Find where the given text appears and provide that cell's center as [x, y] coordinate. 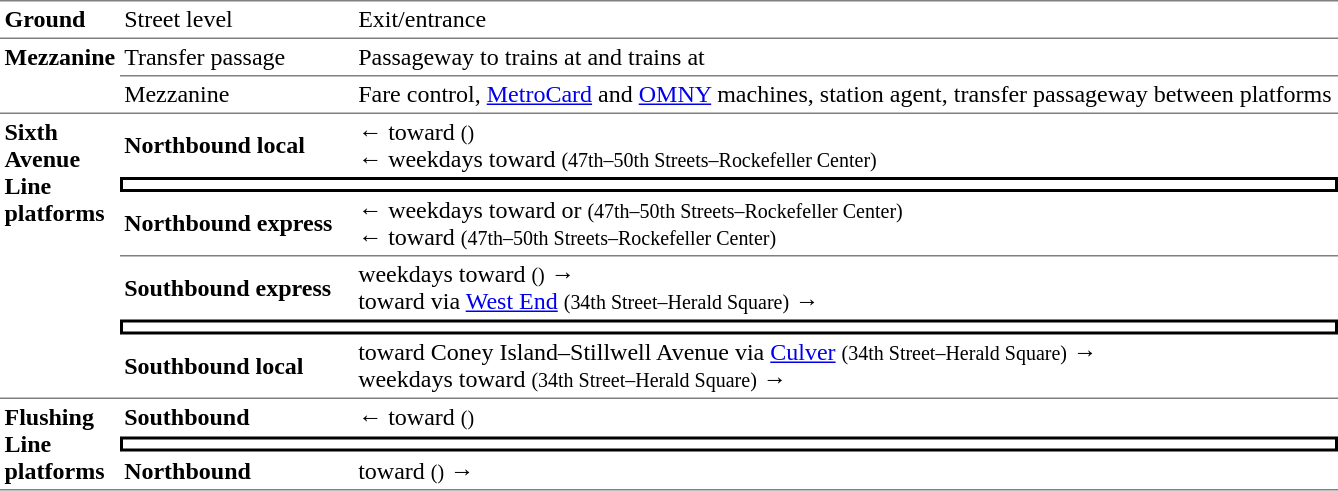
Transfer passage [237, 57]
Exit/entrance [846, 19]
weekdays toward () → toward via West End (34th Street–Herald Square) → [846, 288]
Fare control, MetroCard and OMNY machines, station agent, transfer passageway between platforms [846, 94]
toward () → [846, 472]
← weekdays toward or (47th–50th Streets–Rockefeller Center)← toward (47th–50th Streets–Rockefeller Center) [846, 224]
← toward () [846, 418]
toward Coney Island–Stillwell Avenue via Culver (34th Street–Herald Square) → weekdays toward (34th Street–Herald Square) → [846, 366]
Northbound [237, 472]
Southbound express [237, 288]
Northbound local [237, 144]
Southbound local [237, 366]
Flushing Lineplatforms [60, 445]
Sixth AvenueLine platforms [60, 255]
Northbound express [237, 224]
← toward ()← weekdays toward (47th–50th Streets–Rockefeller Center) [846, 144]
Street level [237, 19]
Southbound [237, 418]
Passageway to trains at and trains at [846, 57]
Ground [60, 19]
